Detect which cell encompasses the target text, then output its [x, y] center coordinate. 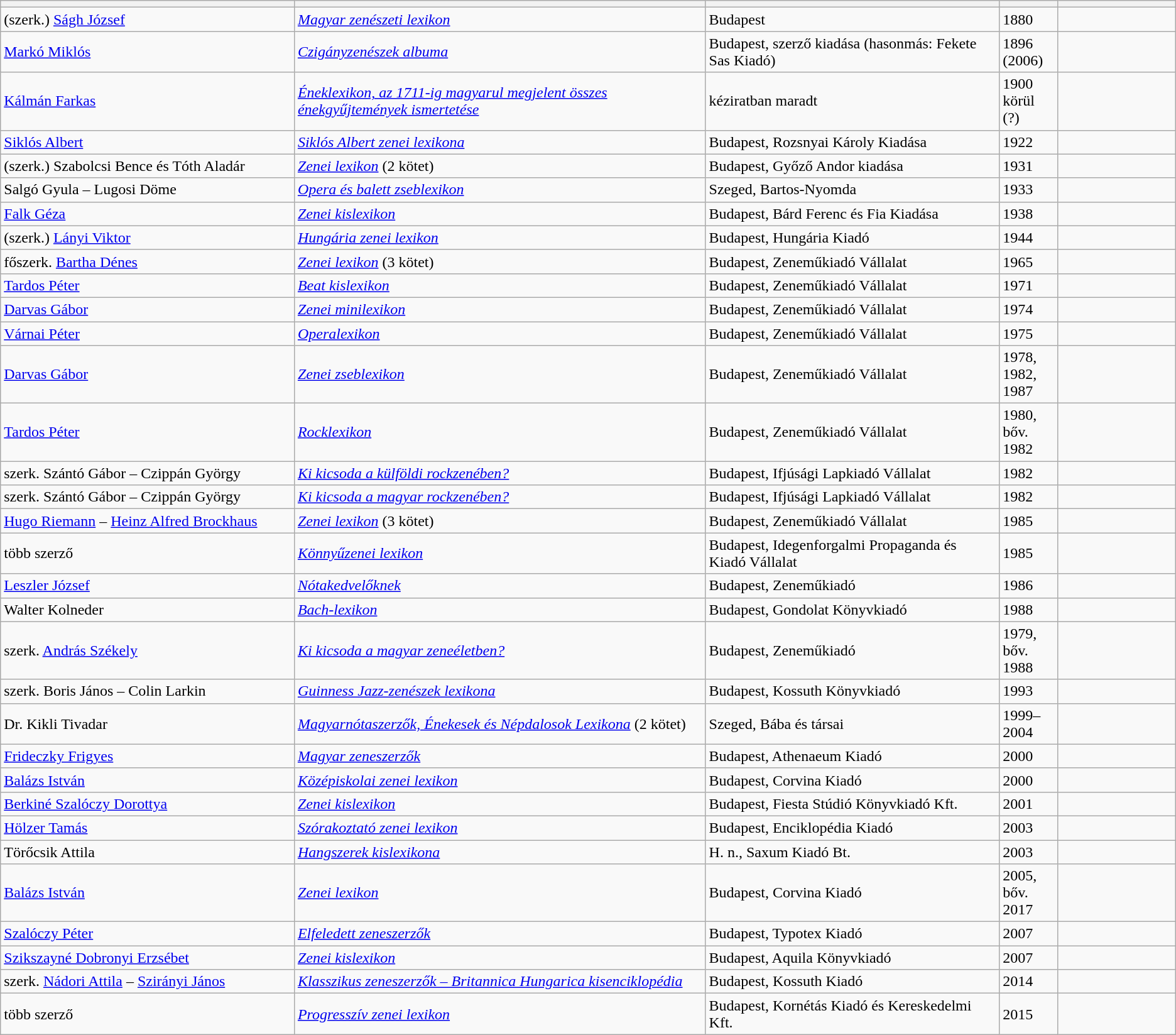
1999–2004 [1029, 724]
Rocklexikon [500, 432]
1975 [1029, 334]
szerk. András Székely [148, 650]
Budapest, Typotex Kiadó [852, 934]
Budapest, Győző Andor kiadása [852, 166]
Budapest, Aquila Könyvkiadó [852, 958]
1931 [1029, 166]
Opera és balett zseblexikon [500, 190]
Szórakoztató zenei lexikon [500, 828]
Budapest, Kossuth Könyvkiadó [852, 691]
Budapest, Kornétás Kiadó és Kereskedelmi Kft. [852, 1014]
Hangszerek kislexikona [500, 852]
Czigányzenészek albuma [500, 52]
Budapest, Enciklopédia Kiadó [852, 828]
kéziratban maradt [852, 101]
főszerk. Bartha Dénes [148, 261]
1933 [1029, 190]
1896 (2006) [1029, 52]
Hungária zenei lexikon [500, 238]
Várnai Péter [148, 334]
Budapest, Hungária Kiadó [852, 238]
Szikszayné Dobronyi Erzsébet [148, 958]
Éneklexikon, az 1711-ig magyarul megjelent összes énekgyűjtemények ismertetése [500, 101]
Ki kicsoda a külföldi rockzenében? [500, 473]
Klasszikus zeneszerzők – Britannica Hungarica kisenciklopédia [500, 982]
Szalóczy Péter [148, 934]
1938 [1029, 214]
Markó Miklós [148, 52]
2005, bőv. 2017 [1029, 893]
Progresszív zenei lexikon [500, 1014]
Budapest [852, 19]
Budapest, Kossuth Kiadó [852, 982]
Hölzer Tamás [148, 828]
Siklós Albert zenei lexikona [500, 142]
szerk. Nádori Attila – Szirányi János [148, 982]
Zenei zseblexikon [500, 375]
Középiskolai zenei lexikon [500, 780]
Budapest, Idegenforgalmi Propaganda és Kiadó Vállalat [852, 553]
2014 [1029, 982]
Frideczky Frigyes [148, 756]
Budapest, Bárd Ferenc és Fia Kiadása [852, 214]
(szerk.) Lányi Viktor [148, 238]
Szeged, Bartos-Nyomda [852, 190]
2001 [1029, 804]
Zenei minilexikon [500, 309]
Budapest, szerző kiadása (hasonmás: Fekete Sas Kiadó) [852, 52]
Zenei lexikon [500, 893]
Dr. Kikli Tivadar [148, 724]
Magyarnótaszerzők, Énekesek és Népdalosok Lexikona (2 kötet) [500, 724]
1986 [1029, 586]
Falk Géza [148, 214]
Operalexikon [500, 334]
(szerk.) Szabolcsi Bence és Tóth Aladár [148, 166]
1980, bőv. 1982 [1029, 432]
Ki kicsoda a magyar zeneéletben? [500, 650]
1965 [1029, 261]
Budapest, Gondolat Könyvkiadó [852, 610]
Magyar zenészeti lexikon [500, 19]
Beat kislexikon [500, 285]
Leszler József [148, 586]
1900 körül (?) [1029, 101]
1880 [1029, 19]
Könnyűzenei lexikon [500, 553]
Zenei lexikon (2 kötet) [500, 166]
Magyar zeneszerzők [500, 756]
1922 [1029, 142]
1944 [1029, 238]
Budapest, Rozsnyai Károly Kiadása [852, 142]
Kálmán Farkas [148, 101]
Budapest, Athenaeum Kiadó [852, 756]
Elfeledett zeneszerzők [500, 934]
Salgó Gyula – Lugosi Döme [148, 190]
1993 [1029, 691]
H. n., Saxum Kiadó Bt. [852, 852]
1974 [1029, 309]
Törőcsik Attila [148, 852]
Bach-lexikon [500, 610]
Walter Kolneder [148, 610]
2015 [1029, 1014]
Berkiné Szalóczy Dorottya [148, 804]
Hugo Riemann – Heinz Alfred Brockhaus [148, 521]
Budapest, Fiesta Stúdió Könyvkiadó Kft. [852, 804]
Guinness Jazz-zenészek lexikona [500, 691]
1979, bőv. 1988 [1029, 650]
szerk. Boris János – Colin Larkin [148, 691]
1988 [1029, 610]
(szerk.) Ságh József [148, 19]
1978, 1982, 1987 [1029, 375]
Siklós Albert [148, 142]
1971 [1029, 285]
Ki kicsoda a magyar rockzenében? [500, 497]
Nótakedvelőknek [500, 586]
Szeged, Bába és társai [852, 724]
